Pinpoint the cell where the given text exists, returning its [X, Y] midpoint coordinate. 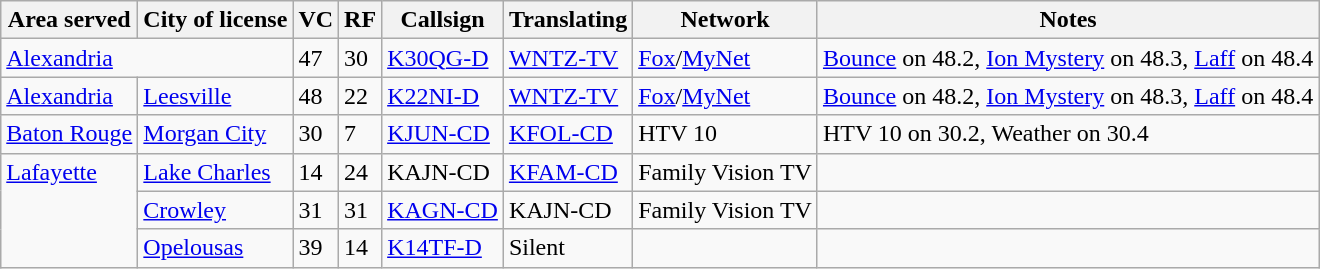
Leesville [216, 96]
RF [360, 20]
7 [360, 134]
HTV 10 on 30.2, Weather on 30.4 [1068, 134]
Area served [70, 20]
47 [316, 58]
HTV 10 [726, 134]
City of license [216, 20]
Opelousas [216, 248]
Lake Charles [216, 172]
KJUN-CD [443, 134]
KFAM-CD [568, 172]
22 [360, 96]
KFOL-CD [568, 134]
39 [316, 248]
Notes [1068, 20]
Lafayette [70, 210]
VC [316, 20]
Silent [568, 248]
Morgan City [216, 134]
K30QG-D [443, 58]
KAGN-CD [443, 210]
Crowley [216, 210]
24 [360, 172]
48 [316, 96]
Baton Rouge [70, 134]
Translating [568, 20]
Callsign [443, 20]
Network [726, 20]
K14TF-D [443, 248]
K22NI-D [443, 96]
